Return the (X, Y) coordinate for the center point of the cell that contains the specified text.  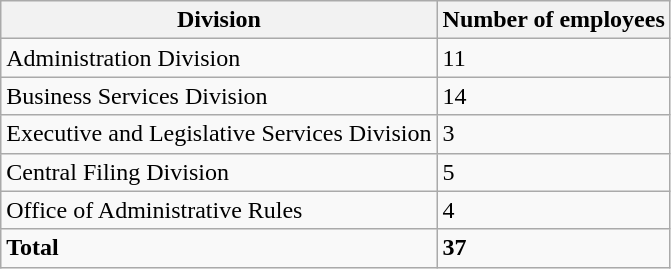
Business Services Division (219, 96)
Total (219, 248)
Central Filing Division (219, 172)
14 (554, 96)
Number of employees (554, 20)
Division (219, 20)
11 (554, 58)
5 (554, 172)
Executive and Legislative Services Division (219, 134)
3 (554, 134)
Administration Division (219, 58)
37 (554, 248)
4 (554, 210)
Office of Administrative Rules (219, 210)
